Return (X, Y) of the center of cell containing provided text 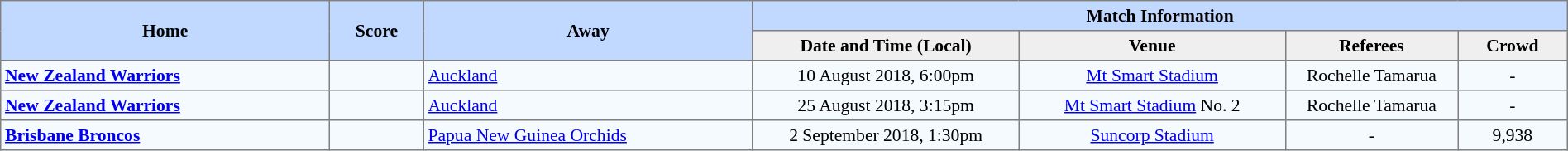
Mt Smart Stadium No. 2 (1152, 105)
9,938 (1513, 135)
10 August 2018, 6:00pm (886, 75)
Venue (1152, 46)
2 September 2018, 1:30pm (886, 135)
Referees (1371, 46)
25 August 2018, 3:15pm (886, 105)
Crowd (1513, 46)
Date and Time (Local) (886, 46)
Suncorp Stadium (1152, 135)
Score (377, 31)
Brisbane Broncos (165, 135)
Away (588, 31)
Mt Smart Stadium (1152, 75)
Papua New Guinea Orchids (588, 135)
Home (165, 31)
Match Information (1159, 16)
